Search for the cell housing the specified text and yield its (X, Y) center coordinate. 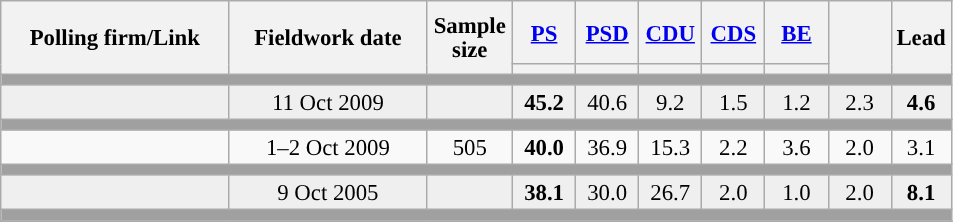
15.3 (670, 148)
2.2 (734, 148)
40.0 (544, 148)
BE (796, 32)
9 Oct 2005 (328, 194)
Fieldwork date (328, 38)
505 (470, 148)
36.9 (608, 148)
Polling firm/Link (115, 38)
9.2 (670, 102)
8.1 (921, 194)
Sample size (470, 38)
PS (544, 32)
11 Oct 2009 (328, 102)
1–2 Oct 2009 (328, 148)
3.1 (921, 148)
30.0 (608, 194)
2.3 (860, 102)
40.6 (608, 102)
CDU (670, 32)
1.2 (796, 102)
Lead (921, 38)
45.2 (544, 102)
4.6 (921, 102)
38.1 (544, 194)
26.7 (670, 194)
CDS (734, 32)
3.6 (796, 148)
1.5 (734, 102)
1.0 (796, 194)
PSD (608, 32)
